Return (X, Y) of the center of cell containing provided text 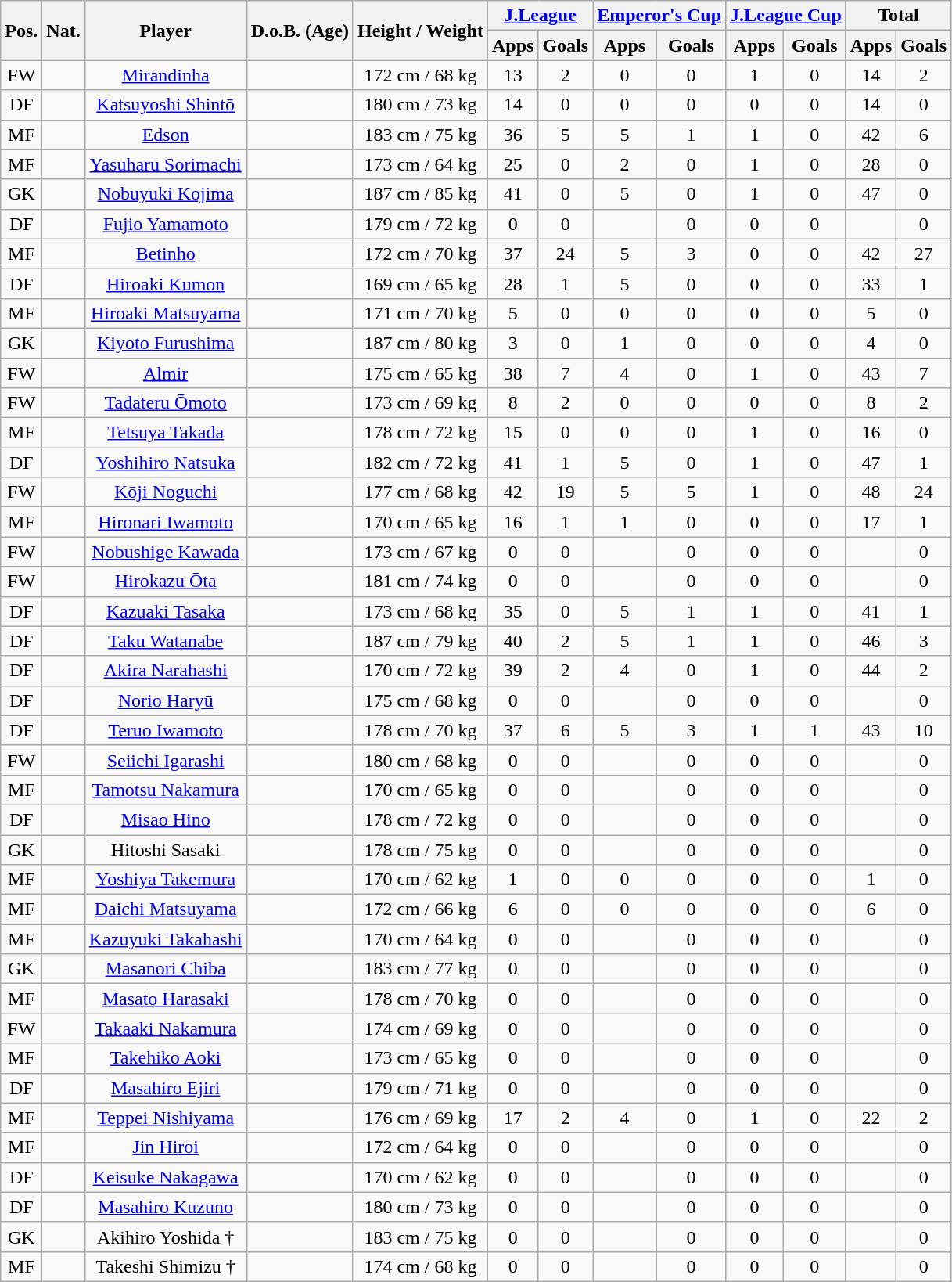
171 cm / 70 kg (420, 313)
Kōji Noguchi (166, 492)
Yoshiya Takemura (166, 880)
Masanori Chiba (166, 969)
170 cm / 72 kg (420, 671)
33 (871, 283)
183 cm / 77 kg (420, 969)
Takehiko Aoki (166, 1058)
Masahiro Kuzuno (166, 1207)
179 cm / 71 kg (420, 1088)
182 cm / 72 kg (420, 463)
Norio Haryū (166, 700)
Jin Hiroi (166, 1147)
175 cm / 68 kg (420, 700)
Taku Watanabe (166, 641)
Misao Hino (166, 819)
173 cm / 67 kg (420, 552)
Player (166, 31)
Daichi Matsuyama (166, 909)
Hitoshi Sasaki (166, 849)
Tetsuya Takada (166, 433)
172 cm / 64 kg (420, 1147)
Teruo Iwamoto (166, 730)
173 cm / 69 kg (420, 403)
172 cm / 66 kg (420, 909)
Betinho (166, 254)
27 (924, 254)
178 cm / 75 kg (420, 849)
Kazuyuki Takahashi (166, 939)
179 cm / 72 kg (420, 224)
36 (512, 135)
Almir (166, 373)
38 (512, 373)
172 cm / 68 kg (420, 75)
25 (512, 164)
177 cm / 68 kg (420, 492)
Katsuyoshi Shintō (166, 105)
Masato Harasaki (166, 999)
169 cm / 65 kg (420, 283)
Yoshihiro Natsuka (166, 463)
Takeshi Shimizu † (166, 1266)
35 (512, 611)
Mirandinha (166, 75)
Hiroaki Kumon (166, 283)
Kazuaki Tasaka (166, 611)
187 cm / 85 kg (420, 194)
Hirokazu Ōta (166, 582)
J.League Cup (786, 16)
46 (871, 641)
48 (871, 492)
174 cm / 69 kg (420, 1028)
Nat. (63, 31)
19 (566, 492)
173 cm / 65 kg (420, 1058)
173 cm / 64 kg (420, 164)
Tadateru Ōmoto (166, 403)
Seiichi Igarashi (166, 760)
15 (512, 433)
Fujio Yamamoto (166, 224)
D.o.B. (Age) (300, 31)
Tamotsu Nakamura (166, 790)
181 cm / 74 kg (420, 582)
39 (512, 671)
Kiyoto Furushima (166, 343)
40 (512, 641)
172 cm / 70 kg (420, 254)
180 cm / 68 kg (420, 760)
170 cm / 64 kg (420, 939)
J.League (540, 16)
Masahiro Ejiri (166, 1088)
Emperor's Cup (659, 16)
187 cm / 79 kg (420, 641)
Nobuyuki Kojima (166, 194)
Yasuharu Sorimachi (166, 164)
Hironari Iwamoto (166, 522)
22 (871, 1118)
Nobushige Kawada (166, 552)
Akihiro Yoshida † (166, 1237)
Takaaki Nakamura (166, 1028)
Height / Weight (420, 31)
Pos. (22, 31)
Edson (166, 135)
44 (871, 671)
Teppei Nishiyama (166, 1118)
Akira Narahashi (166, 671)
174 cm / 68 kg (420, 1266)
173 cm / 68 kg (420, 611)
176 cm / 69 kg (420, 1118)
Hiroaki Matsuyama (166, 313)
175 cm / 65 kg (420, 373)
Total (898, 16)
10 (924, 730)
Keisuke Nakagawa (166, 1177)
13 (512, 75)
187 cm / 80 kg (420, 343)
